Determine the (x, y) coordinate at the center of the cell enclosing the given text.  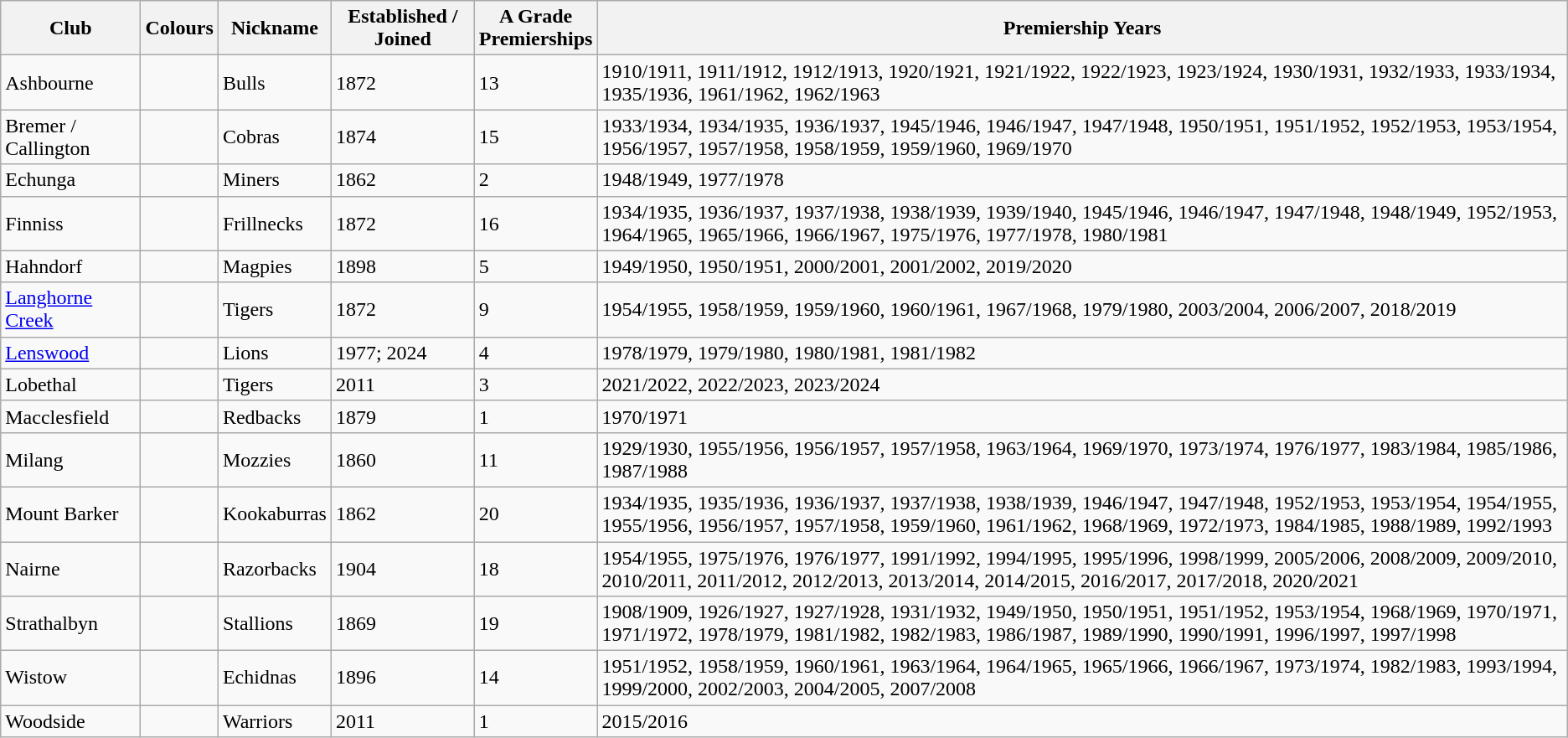
5 (536, 266)
14 (536, 679)
1978/1979, 1979/1980, 1980/1981, 1981/1982 (1082, 353)
Milang (70, 459)
1896 (402, 679)
9 (536, 310)
15 (536, 137)
1874 (402, 137)
20 (536, 514)
Cobras (275, 137)
Miners (275, 180)
Ashbourne (70, 82)
Redbacks (275, 416)
1929/1930, 1955/1956, 1956/1957, 1957/1958, 1963/1964, 1969/1970, 1973/1974, 1976/1977, 1983/1984, 1985/1986, 1987/1988 (1082, 459)
Bremer / Callington (70, 137)
Colours (179, 28)
Woodside (70, 721)
Bulls (275, 82)
1879 (402, 416)
13 (536, 82)
Razorbacks (275, 568)
Magpies (275, 266)
1949/1950, 1950/1951, 2000/2001, 2001/2002, 2019/2020 (1082, 266)
Echidnas (275, 679)
Langhorne Creek (70, 310)
1898 (402, 266)
Nickname (275, 28)
1954/1955, 1958/1959, 1959/1960, 1960/1961, 1967/1968, 1979/1980, 2003/2004, 2006/2007, 2018/2019 (1082, 310)
19 (536, 623)
Premiership Years (1082, 28)
18 (536, 568)
1860 (402, 459)
2021/2022, 2022/2023, 2023/2024 (1082, 384)
3 (536, 384)
1910/1911, 1911/1912, 1912/1913, 1920/1921, 1921/1922, 1922/1923, 1923/1924, 1930/1931, 1932/1933, 1933/1934, 1935/1936, 1961/1962, 1962/1963 (1082, 82)
Stallions (275, 623)
Kookaburras (275, 514)
Lions (275, 353)
Mozzies (275, 459)
11 (536, 459)
Mount Barker (70, 514)
Established / Joined (402, 28)
Warriors (275, 721)
1970/1971 (1082, 416)
Strathalbyn (70, 623)
Macclesfield (70, 416)
Finniss (70, 223)
16 (536, 223)
Nairne (70, 568)
A GradePremierships (536, 28)
1948/1949, 1977/1978 (1082, 180)
Lenswood (70, 353)
2015/2016 (1082, 721)
Wistow (70, 679)
1869 (402, 623)
Hahndorf (70, 266)
1977; 2024 (402, 353)
Echunga (70, 180)
Club (70, 28)
4 (536, 353)
Lobethal (70, 384)
2 (536, 180)
Frillnecks (275, 223)
1904 (402, 568)
